From the cell containing the given text, extract its center point as (x, y) coordinate. 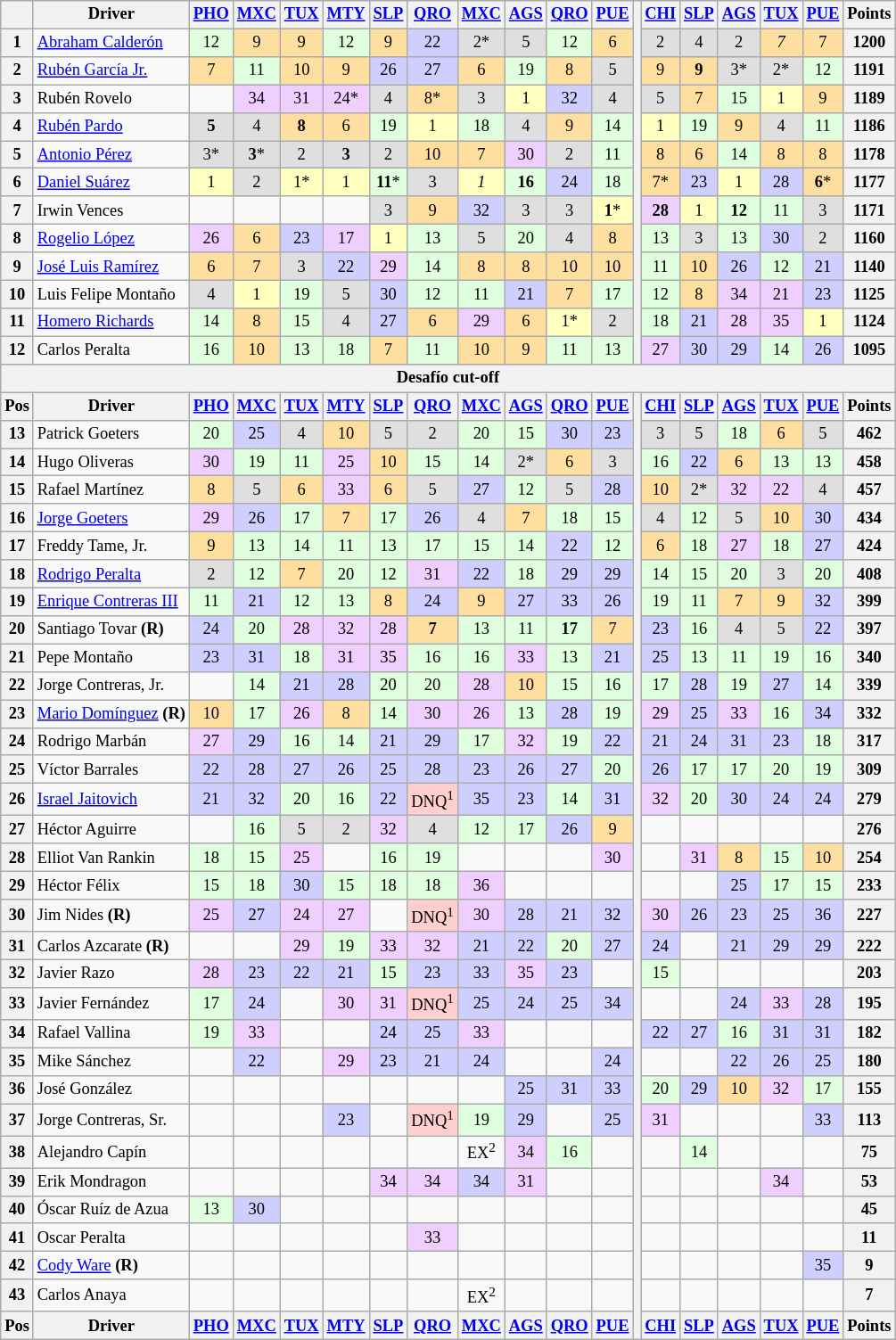
462 (869, 433)
1177 (869, 182)
42 (18, 1266)
317 (869, 742)
Rogelio López (111, 239)
Irwin Vences (111, 210)
40 (18, 1209)
424 (869, 546)
Freddy Tame, Jr. (111, 546)
Víctor Barrales (111, 770)
1178 (869, 155)
Javier Razo (111, 974)
276 (869, 829)
Oscar Peralta (111, 1237)
Rodrigo Peralta (111, 574)
Pepe Montaño (111, 658)
José González (111, 1089)
Mario Domínguez (R) (111, 713)
434 (869, 519)
339 (869, 686)
195 (869, 1004)
Enrique Contreras III (111, 603)
340 (869, 658)
1186 (869, 127)
408 (869, 574)
1140 (869, 266)
41 (18, 1237)
Rodrigo Marbán (111, 742)
Héctor Félix (111, 886)
1200 (869, 43)
Israel Jaitovich (111, 800)
75 (869, 1152)
Cody Ware (R) (111, 1266)
8* (433, 98)
1189 (869, 98)
Hugo Oliveras (111, 462)
Rubén Pardo (111, 127)
227 (869, 916)
Carlos Peralta (111, 349)
397 (869, 629)
Homero Richards (111, 323)
Rafael Martínez (111, 490)
Carlos Azcarate (R) (111, 945)
Rafael Vallina (111, 1034)
1191 (869, 71)
233 (869, 886)
Jorge Contreras, Jr. (111, 686)
1125 (869, 294)
Jim Nides (R) (111, 916)
Rubén García Jr. (111, 71)
11* (389, 182)
Óscar Ruíz de Azua (111, 1209)
458 (869, 462)
1124 (869, 323)
Mike Sánchez (111, 1061)
24* (346, 98)
José Luis Ramírez (111, 266)
Héctor Aguirre (111, 829)
Abraham Calderón (111, 43)
7* (661, 182)
Carlos Anaya (111, 1295)
399 (869, 603)
Daniel Suárez (111, 182)
39 (18, 1182)
457 (869, 490)
Jorge Goeters (111, 519)
180 (869, 1061)
Elliot Van Rankin (111, 858)
Patrick Goeters (111, 433)
203 (869, 974)
Alejandro Capín (111, 1152)
37 (18, 1120)
Jorge Contreras, Sr. (111, 1120)
Desafío cut-off (448, 378)
Antonio Pérez (111, 155)
Luis Felipe Montaño (111, 294)
53 (869, 1182)
113 (869, 1120)
254 (869, 858)
Santiago Tovar (R) (111, 629)
1095 (869, 349)
309 (869, 770)
1160 (869, 239)
1171 (869, 210)
182 (869, 1034)
6* (823, 182)
332 (869, 713)
Erik Mondragon (111, 1182)
38 (18, 1152)
Rubén Rovelo (111, 98)
222 (869, 945)
43 (18, 1295)
Javier Fernández (111, 1004)
45 (869, 1209)
279 (869, 800)
155 (869, 1089)
